Find where the given text appears and provide that cell's center as [x, y] coordinate. 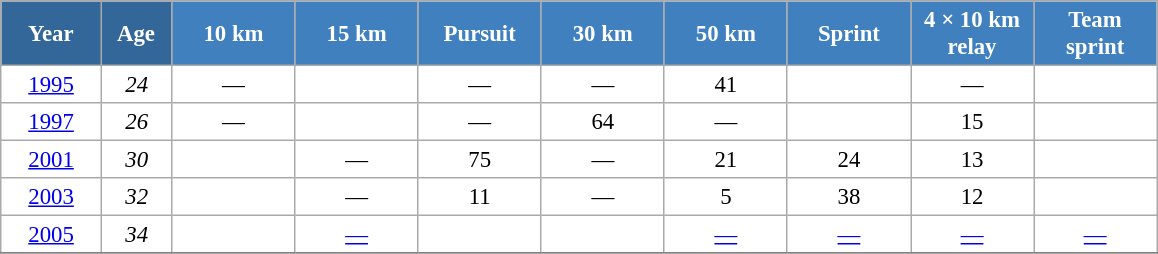
2001 [52, 160]
30 [136, 160]
Sprint [848, 34]
Age [136, 34]
4 × 10 km relay [972, 34]
1995 [52, 85]
38 [848, 197]
15 [972, 122]
1997 [52, 122]
2005 [52, 235]
75 [480, 160]
5 [726, 197]
34 [136, 235]
11 [480, 197]
12 [972, 197]
26 [136, 122]
Year [52, 34]
30 km [602, 34]
15 km [356, 34]
32 [136, 197]
13 [972, 160]
Pursuit [480, 34]
2003 [52, 197]
64 [602, 122]
Team sprint [1096, 34]
10 km [234, 34]
50 km [726, 34]
21 [726, 160]
41 [726, 85]
